Extract the [x, y] coordinate from the center of the cell holding the provided text.  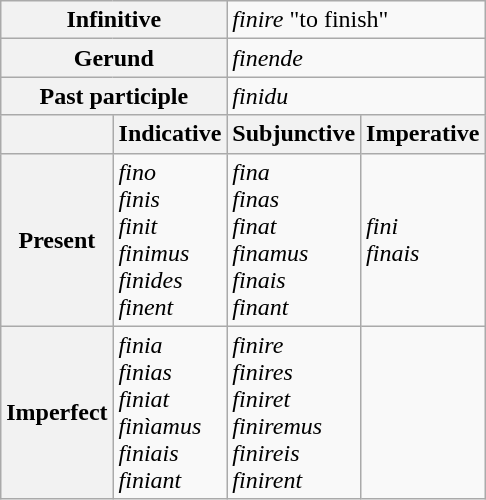
finofinisfinitfinimusfinidesfinent [170, 240]
finafinasfinatfinamusfinaisfinant [294, 240]
finire "to finish" [356, 20]
Infinitive [114, 20]
Present [57, 240]
finidu [356, 96]
finiafiniasfiniatfinìamusfiniaisfiniant [170, 412]
Imperfect [57, 412]
Indicative [170, 134]
finende [356, 58]
Subjunctive [294, 134]
finirefiniresfiniretfiniremusfinireisfinirent [294, 412]
Gerund [114, 58]
Past participle [114, 96]
Imperative [423, 134]
finifinais [423, 240]
